Return the (X, Y) coordinate for the center point of the cell that contains the specified text.  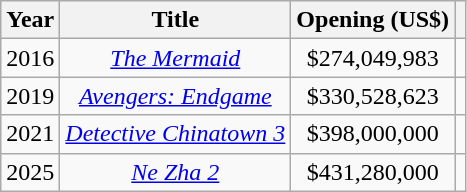
2021 (30, 134)
$274,049,983 (373, 58)
$431,280,000 (373, 172)
2019 (30, 96)
Avengers: Endgame (176, 96)
$330,528,623 (373, 96)
Ne Zha 2 (176, 172)
Title (176, 20)
2016 (30, 58)
The Mermaid (176, 58)
$398,000,000 (373, 134)
Detective Chinatown 3 (176, 134)
Opening (US$) (373, 20)
Year (30, 20)
2025 (30, 172)
